Capture the cell that displays the provided text and extract its (x, y) central coordinate. 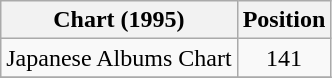
141 (284, 58)
Japanese Albums Chart (119, 58)
Position (284, 20)
Chart (1995) (119, 20)
